Locate the cell with the specified text and output its (X, Y) center coordinate. 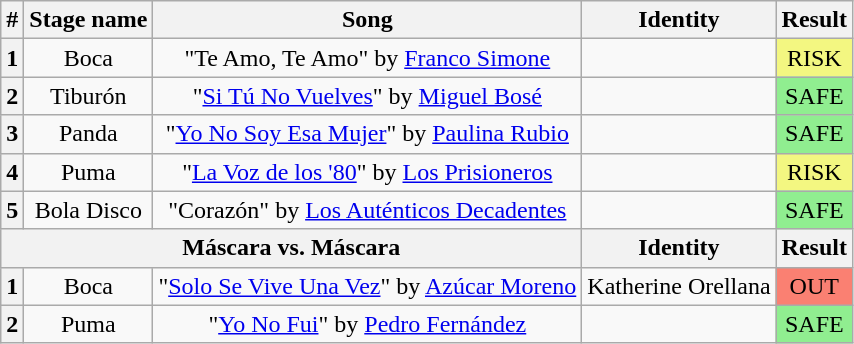
"Te Amo, Te Amo" by Franco Simone (368, 58)
4 (12, 172)
Song (368, 20)
"La Voz de los '80" by Los Prisioneros (368, 172)
"Corazón" by Los Auténticos Decadentes (368, 210)
Bola Disco (88, 210)
5 (12, 210)
Katherine Orellana (679, 286)
"Solo Se Vive Una Vez" by Azúcar Moreno (368, 286)
"Si Tú No Vuelves" by Miguel Bosé (368, 96)
"Yo No Fui" by Pedro Fernández (368, 324)
3 (12, 134)
Máscara vs. Máscara (292, 248)
Tiburón (88, 96)
# (12, 20)
Panda (88, 134)
OUT (814, 286)
Stage name (88, 20)
"Yo No Soy Esa Mujer" by Paulina Rubio (368, 134)
